Pinpoint the cell where the given text exists, returning its [x, y] midpoint coordinate. 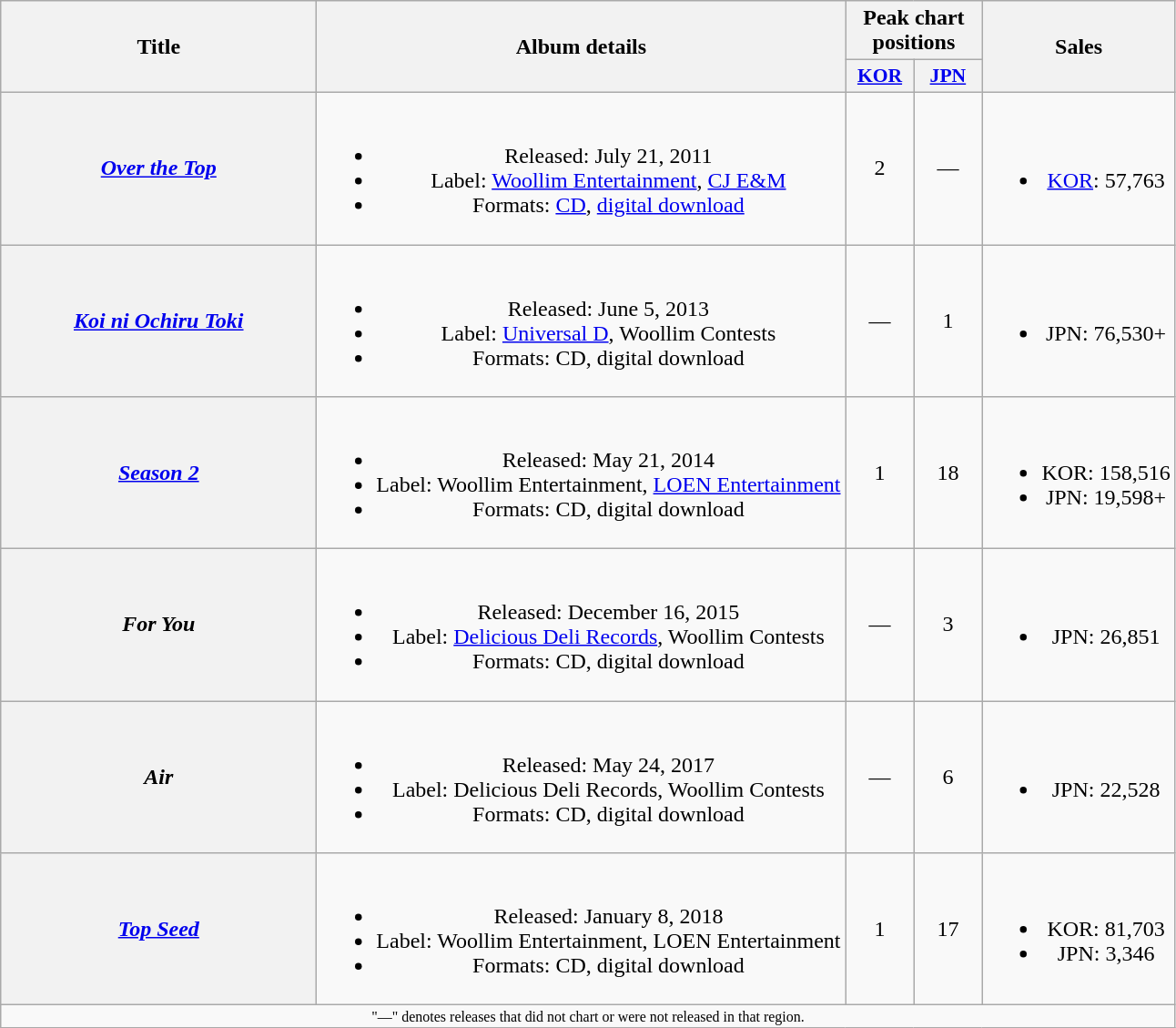
KOR: 57,763 [1079, 168]
Over the Top [158, 168]
Released: May 24, 2017 Label: Delicious Deli Records, Woollim ContestsFormats: CD, digital download [581, 778]
Released: December 16, 2015 Label: Delicious Deli Records, Woollim ContestsFormats: CD, digital download [581, 625]
3 [948, 625]
JPN: 22,528 [1079, 778]
Released: January 8, 2018 Label: Woollim Entertainment, LOEN EntertainmentFormats: CD, digital download [581, 929]
KOR [879, 76]
Peak chart positions [914, 31]
Top Seed [158, 929]
Released: June 5, 2013 Label: Universal D, Woollim ContestsFormats: CD, digital download [581, 321]
Released: July 21, 2011 Label: Woollim Entertainment, CJ E&MFormats: CD, digital download [581, 168]
2 [879, 168]
17 [948, 929]
Air [158, 778]
KOR: 81,703JPN: 3,346 [1079, 929]
Koi ni Ochiru Toki [158, 321]
JPN: 76,530+ [1079, 321]
JPN: 26,851 [1079, 625]
18 [948, 473]
6 [948, 778]
Sales [1079, 47]
Album details [581, 47]
"—" denotes releases that did not chart or were not released in that region. [588, 1016]
Title [158, 47]
KOR: 158,516JPN: 19,598+ [1079, 473]
Released: May 21, 2014 Label: Woollim Entertainment, LOEN EntertainmentFormats: CD, digital download [581, 473]
Season 2 [158, 473]
JPN [948, 76]
For You [158, 625]
